Scan for the cell matching the given text and deliver its (x, y) coordinate at center. 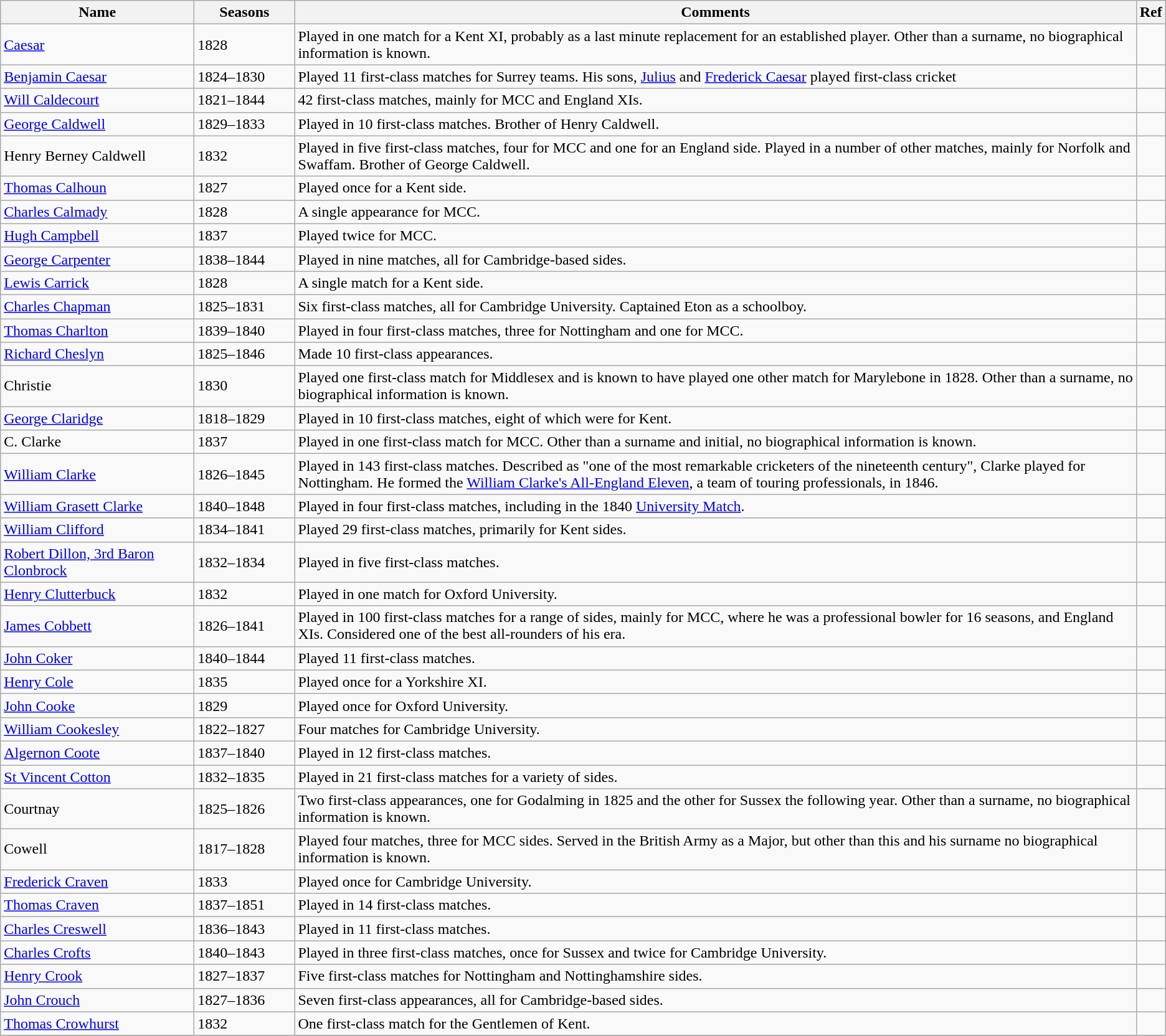
Five first-class matches for Nottingham and Nottinghamshire sides. (715, 976)
Played in 11 first-class matches. (715, 929)
1829–1833 (244, 124)
1825–1846 (244, 354)
1840–1848 (244, 506)
Benjamin Caesar (97, 77)
1838–1844 (244, 259)
George Caldwell (97, 124)
1832–1835 (244, 776)
Henry Crook (97, 976)
1818–1829 (244, 418)
1827–1837 (244, 976)
William Cookesley (97, 729)
A single appearance for MCC. (715, 212)
Henry Berney Caldwell (97, 156)
One first-class match for the Gentlemen of Kent. (715, 1024)
1827 (244, 188)
Seven first-class appearances, all for Cambridge-based sides. (715, 1000)
1824–1830 (244, 77)
William Grasett Clarke (97, 506)
Robert Dillon, 3rd Baron Clonbrock (97, 562)
Played in three first-class matches, once for Sussex and twice for Cambridge University. (715, 953)
1833 (244, 882)
1837–1851 (244, 905)
1832–1834 (244, 562)
William Clifford (97, 530)
A single match for a Kent side. (715, 283)
Played in 10 first-class matches, eight of which were for Kent. (715, 418)
Played in four first-class matches, including in the 1840 University Match. (715, 506)
1821–1844 (244, 100)
Played once for Cambridge University. (715, 882)
1825–1831 (244, 306)
Played once for Oxford University. (715, 705)
1829 (244, 705)
Made 10 first-class appearances. (715, 354)
Played in four first-class matches, three for Nottingham and one for MCC. (715, 331)
Cowell (97, 849)
1825–1826 (244, 809)
Will Caldecourt (97, 100)
Four matches for Cambridge University. (715, 729)
Thomas Crowhurst (97, 1024)
Comments (715, 12)
1830 (244, 386)
Hugh Campbell (97, 235)
Frederick Craven (97, 882)
Played 29 first-class matches, primarily for Kent sides. (715, 530)
William Clarke (97, 474)
Thomas Charlton (97, 331)
1836–1843 (244, 929)
Played 11 first-class matches for Surrey teams. His sons, Julius and Frederick Caesar played first-class cricket (715, 77)
Played in 21 first-class matches for a variety of sides. (715, 776)
Played 11 first-class matches. (715, 658)
Ref (1151, 12)
Played in 10 first-class matches. Brother of Henry Caldwell. (715, 124)
Played in one match for Oxford University. (715, 594)
Played once for a Kent side. (715, 188)
George Claridge (97, 418)
1826–1841 (244, 626)
1827–1836 (244, 1000)
Played in 14 first-class matches. (715, 905)
Played in five first-class matches. (715, 562)
Name (97, 12)
Played in 12 first-class matches. (715, 753)
Played in nine matches, all for Cambridge-based sides. (715, 259)
Algernon Coote (97, 753)
1839–1840 (244, 331)
Charles Crofts (97, 953)
Six first-class matches, all for Cambridge University. Captained Eton as a schoolboy. (715, 306)
Seasons (244, 12)
John Cooke (97, 705)
Played once for a Yorkshire XI. (715, 682)
John Coker (97, 658)
Played twice for MCC. (715, 235)
1822–1827 (244, 729)
1840–1843 (244, 953)
1826–1845 (244, 474)
Richard Cheslyn (97, 354)
Charles Calmady (97, 212)
Christie (97, 386)
Courtnay (97, 809)
Thomas Craven (97, 905)
James Cobbett (97, 626)
1840–1844 (244, 658)
1837–1840 (244, 753)
42 first-class matches, mainly for MCC and England XIs. (715, 100)
Caesar (97, 45)
George Carpenter (97, 259)
1834–1841 (244, 530)
Charles Creswell (97, 929)
Henry Cole (97, 682)
C. Clarke (97, 442)
Thomas Calhoun (97, 188)
1817–1828 (244, 849)
John Crouch (97, 1000)
Played in one first-class match for MCC. Other than a surname and initial, no biographical information is known. (715, 442)
Charles Chapman (97, 306)
1835 (244, 682)
Henry Clutterbuck (97, 594)
St Vincent Cotton (97, 776)
Lewis Carrick (97, 283)
